Extract the [X, Y] coordinate from the center of the cell holding the provided text.  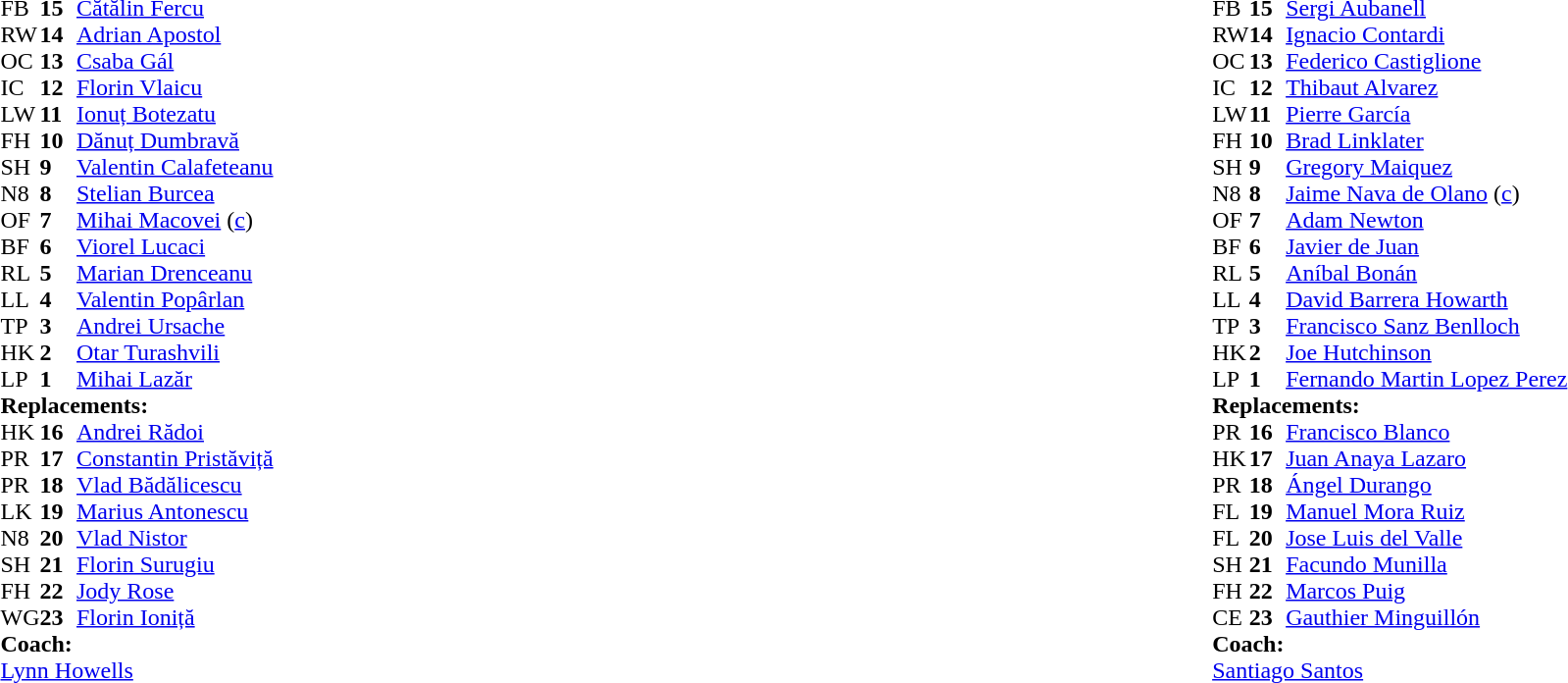
Florin Ioniță [175, 618]
Dănuț Dumbravă [175, 141]
Francisco Sanz Benlloch [1426, 326]
Mihai Macovei (c) [175, 220]
Pierre García [1426, 114]
Jody Rose [175, 591]
CE [1231, 618]
Viorel Lucaci [175, 247]
Jose Luis del Valle [1426, 538]
Joe Hutchinson [1426, 353]
Florin Surugiu [175, 565]
Valentin Popârlan [175, 300]
David Barrera Howarth [1426, 300]
Ignacio Contardi [1426, 35]
Francisco Blanco [1426, 432]
Fernando Martin Lopez Perez [1426, 379]
Brad Linklater [1426, 141]
Csaba Gál [175, 61]
Gauthier Minguillón [1426, 618]
Adam Newton [1426, 220]
Ángel Durango [1426, 485]
Vlad Bădălicescu [175, 485]
Javier de Juan [1426, 247]
Andrei Ursache [175, 326]
Florin Vlaicu [175, 88]
LK [20, 512]
WG [20, 618]
Juan Anaya Lazaro [1426, 459]
Federico Castiglione [1426, 61]
Marian Drenceanu [175, 273]
Ionuț Botezatu [175, 114]
Thibaut Alvarez [1426, 88]
Manuel Mora Ruiz [1426, 512]
Marius Antonescu [175, 512]
Aníbal Bonán [1426, 273]
Gregory Maiquez [1426, 167]
Mihai Lazăr [175, 379]
Valentin Calafeteanu [175, 167]
Constantin Pristăviță [175, 459]
Otar Turashvili [175, 353]
Jaime Nava de Olano (c) [1426, 194]
Stelian Burcea [175, 194]
Vlad Nistor [175, 538]
Adrian Apostol [175, 35]
Marcos Puig [1426, 591]
Facundo Munilla [1426, 565]
Andrei Rădoi [175, 432]
